Determine the [x, y] coordinate at the center of the cell enclosing the given text.  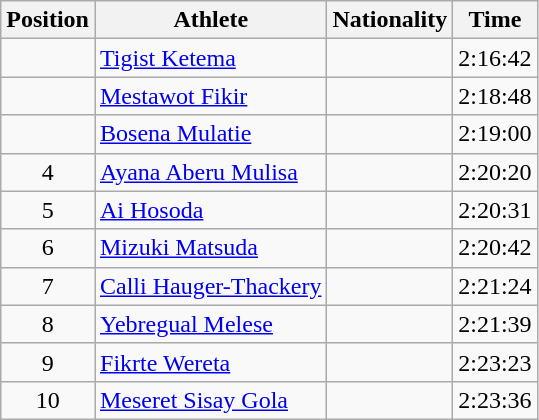
Yebregual Melese [210, 324]
Time [495, 20]
2:20:20 [495, 172]
2:18:48 [495, 96]
2:20:31 [495, 210]
Bosena Mulatie [210, 134]
Ai Hosoda [210, 210]
9 [48, 362]
Ayana Aberu Mulisa [210, 172]
Mestawot Fikir [210, 96]
5 [48, 210]
Fikrte Wereta [210, 362]
2:23:23 [495, 362]
8 [48, 324]
Tigist Ketema [210, 58]
Calli Hauger-Thackery [210, 286]
2:21:39 [495, 324]
2:16:42 [495, 58]
10 [48, 400]
2:23:36 [495, 400]
Athlete [210, 20]
4 [48, 172]
Meseret Sisay Gola [210, 400]
2:19:00 [495, 134]
6 [48, 248]
7 [48, 286]
2:20:42 [495, 248]
Mizuki Matsuda [210, 248]
Nationality [390, 20]
Position [48, 20]
2:21:24 [495, 286]
